Determine the [x, y] coordinate at the center of the cell enclosing the given text.  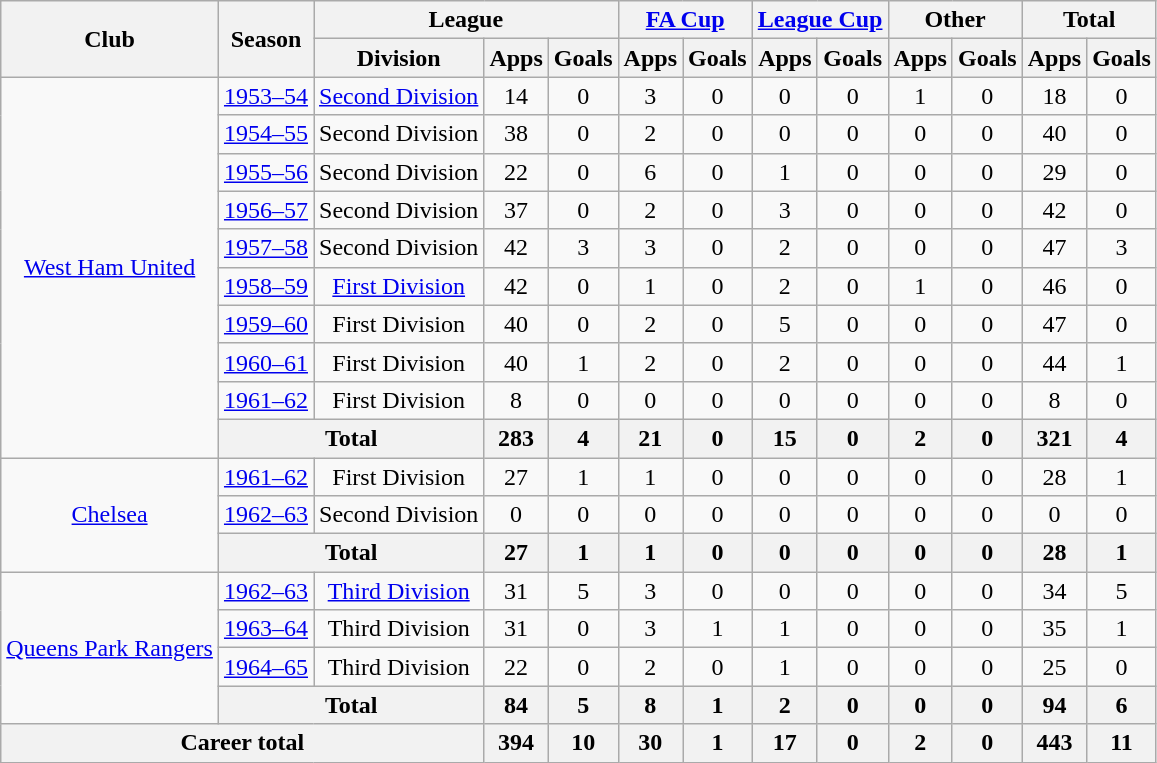
1959–60 [266, 324]
84 [516, 705]
30 [650, 743]
283 [516, 438]
29 [1054, 172]
394 [516, 743]
443 [1054, 743]
35 [1054, 629]
Queens Park Rangers [110, 648]
1953–54 [266, 96]
Division [399, 58]
321 [1054, 438]
14 [516, 96]
1964–65 [266, 667]
1960–61 [266, 362]
West Ham United [110, 268]
37 [516, 210]
Club [110, 39]
21 [650, 438]
League [466, 20]
94 [1054, 705]
1955–56 [266, 172]
34 [1054, 591]
46 [1054, 286]
44 [1054, 362]
1958–59 [266, 286]
10 [583, 743]
38 [516, 134]
1957–58 [266, 248]
League Cup [820, 20]
17 [784, 743]
1954–55 [266, 134]
11 [1122, 743]
1963–64 [266, 629]
15 [784, 438]
FA Cup [685, 20]
25 [1054, 667]
Chelsea [110, 515]
18 [1054, 96]
Career total [242, 743]
1956–57 [266, 210]
Season [266, 39]
Other [955, 20]
